Search for the cell housing the specified text and yield its (x, y) center coordinate. 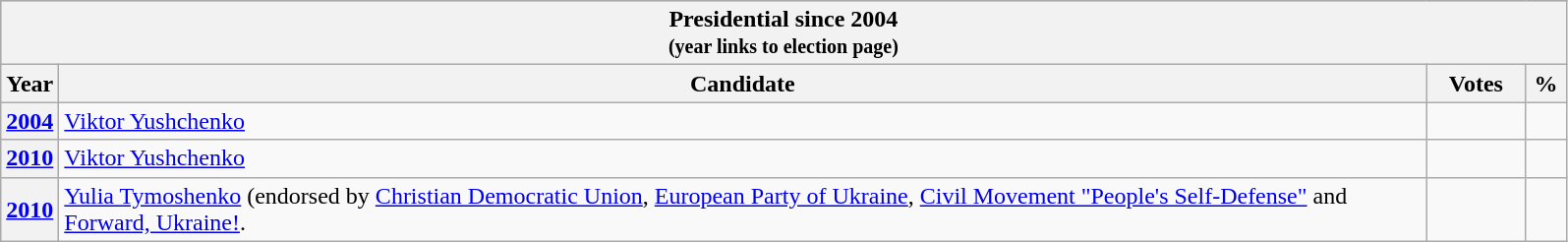
Year (29, 84)
% (1545, 84)
Candidate (743, 84)
Votes (1477, 84)
Presidential since 2004(year links to election page) (784, 33)
Yulia Tymoshenko (endorsed by Christian Democratic Union, European Party of Ukraine, Civil Movement "People's Self-Defense" and Forward, Ukraine!. (743, 209)
2004 (29, 121)
